Find where the given text appears and provide that cell's center as [x, y] coordinate. 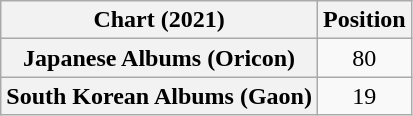
South Korean Albums (Gaon) [160, 96]
Japanese Albums (Oricon) [160, 58]
19 [364, 96]
80 [364, 58]
Chart (2021) [160, 20]
Position [364, 20]
